Find where the given text appears and provide that cell's center as (X, Y) coordinate. 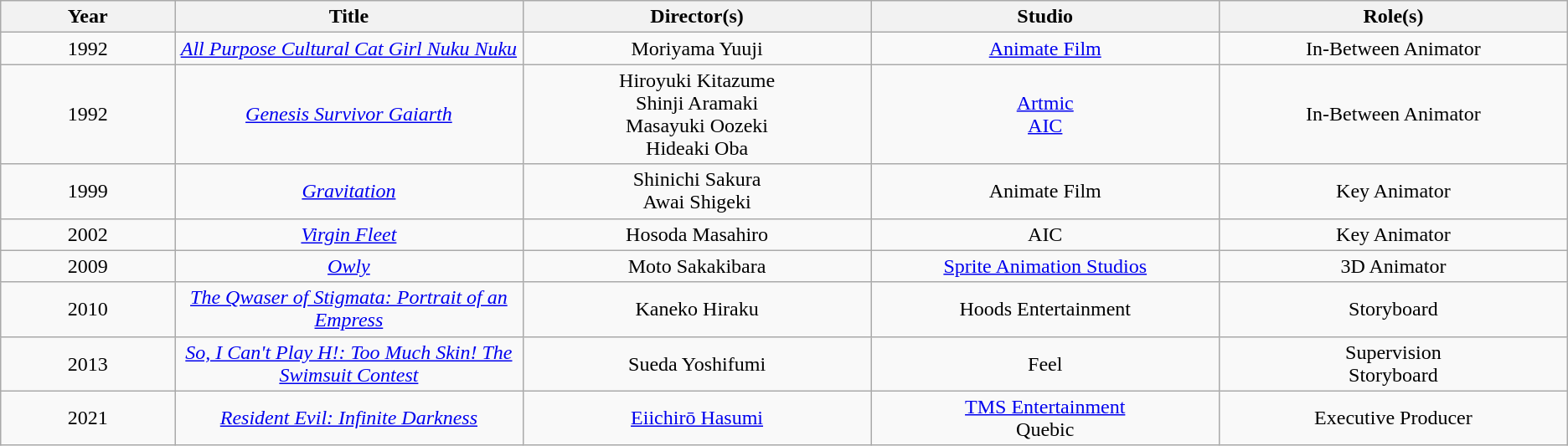
1999 (88, 191)
Gravitation (349, 191)
2002 (88, 234)
Sueda Yoshifumi (697, 363)
ArtmicAIC (1045, 114)
Shinichi SakuraAwai Shigeki (697, 191)
Eiichirō Hasumi (697, 418)
3D Animator (1394, 266)
Resident Evil: Infinite Darkness (349, 418)
Sprite Animation Studios (1045, 266)
Genesis Survivor Gaiarth (349, 114)
2010 (88, 310)
Virgin Fleet (349, 234)
2013 (88, 363)
2021 (88, 418)
AIC (1045, 234)
Feel (1045, 363)
The Qwaser of Stigmata: Portrait of an Empress (349, 310)
Hoods Entertainment (1045, 310)
Hosoda Masahiro (697, 234)
Hiroyuki KitazumeShinji AramakiMasayuki OozekiHideaki Oba (697, 114)
Studio (1045, 17)
Storyboard (1394, 310)
Executive Producer (1394, 418)
Role(s) (1394, 17)
TMS EntertainmentQuebic (1045, 418)
So, I Can't Play H!: Too Much Skin! The Swimsuit Contest (349, 363)
Director(s) (697, 17)
Moto Sakakibara (697, 266)
Title (349, 17)
All Purpose Cultural Cat Girl Nuku Nuku (349, 49)
Moriyama Yuuji (697, 49)
2009 (88, 266)
Kaneko Hiraku (697, 310)
SupervisionStoryboard (1394, 363)
Year (88, 17)
Owly (349, 266)
